Return the (x, y) coordinate for the center point of the cell that contains the specified text.  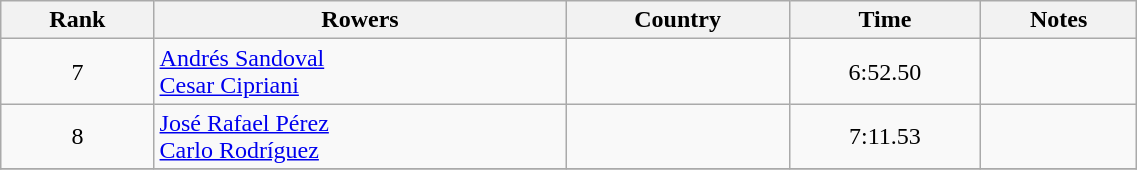
8 (78, 136)
José Rafael PérezCarlo Rodríguez (360, 136)
7 (78, 72)
Country (678, 20)
6:52.50 (884, 72)
Time (884, 20)
Andrés SandovalCesar Cipriani (360, 72)
Notes (1059, 20)
Rank (78, 20)
7:11.53 (884, 136)
Rowers (360, 20)
